From the cell containing the given text, extract its center point as (X, Y) coordinate. 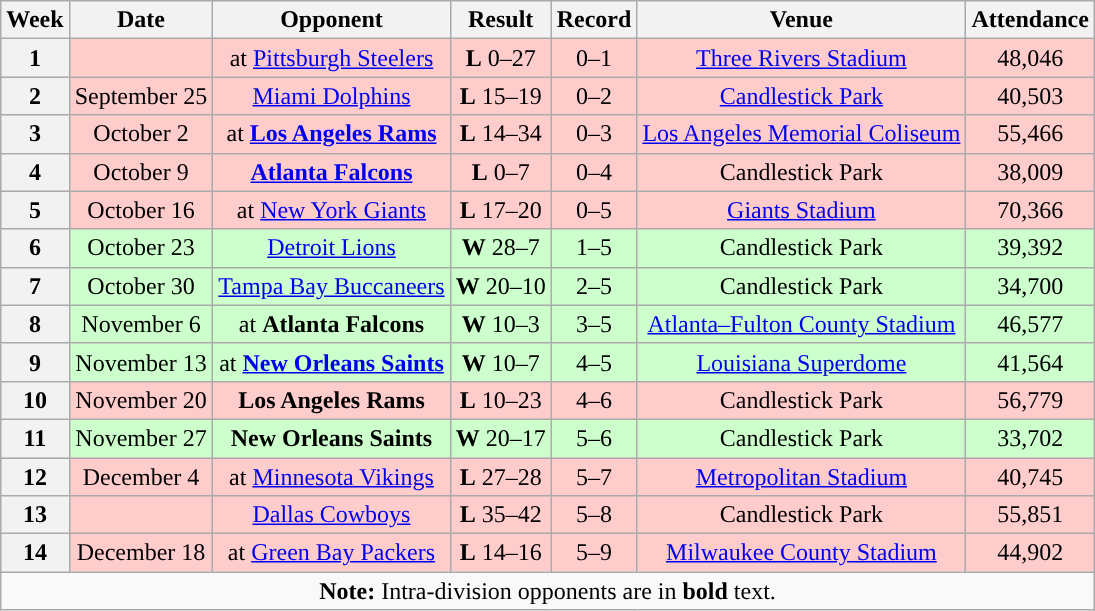
at Los Angeles Rams (332, 134)
4 (35, 172)
November 6 (141, 324)
5–7 (594, 477)
39,392 (1030, 248)
55,851 (1030, 515)
14 (35, 553)
Detroit Lions (332, 248)
7 (35, 286)
Note: Intra-division opponents are in bold text. (548, 591)
13 (35, 515)
L 0–7 (500, 172)
2 (35, 96)
6 (35, 248)
November 27 (141, 438)
L 35–42 (500, 515)
0–2 (594, 96)
11 (35, 438)
Opponent (332, 20)
September 25 (141, 96)
5–8 (594, 515)
W 20–10 (500, 286)
44,902 (1030, 553)
5–6 (594, 438)
3 (35, 134)
L 27–28 (500, 477)
L 17–20 (500, 210)
at Pittsburgh Steelers (332, 58)
at Green Bay Packers (332, 553)
at New York Giants (332, 210)
Louisiana Superdome (802, 362)
Date (141, 20)
70,366 (1030, 210)
Los Angeles Rams (332, 400)
L 14–34 (500, 134)
2–5 (594, 286)
4–6 (594, 400)
Atlanta–Fulton County Stadium (802, 324)
9 (35, 362)
Los Angeles Memorial Coliseum (802, 134)
3–5 (594, 324)
1 (35, 58)
L 15–19 (500, 96)
5 (35, 210)
Milwaukee County Stadium (802, 553)
12 (35, 477)
October 23 (141, 248)
41,564 (1030, 362)
33,702 (1030, 438)
Venue (802, 20)
October 9 (141, 172)
8 (35, 324)
L 10–23 (500, 400)
W 28–7 (500, 248)
W 20–17 (500, 438)
Atlanta Falcons (332, 172)
L 14–16 (500, 553)
10 (35, 400)
Miami Dolphins (332, 96)
Metropolitan Stadium (802, 477)
at Minnesota Vikings (332, 477)
W 10–7 (500, 362)
56,779 (1030, 400)
55,466 (1030, 134)
Dallas Cowboys (332, 515)
L 0–27 (500, 58)
October 16 (141, 210)
48,046 (1030, 58)
Giants Stadium (802, 210)
0–1 (594, 58)
38,009 (1030, 172)
0–4 (594, 172)
40,745 (1030, 477)
5–9 (594, 553)
W 10–3 (500, 324)
at New Orleans Saints (332, 362)
December 18 (141, 553)
46,577 (1030, 324)
0–5 (594, 210)
November 13 (141, 362)
34,700 (1030, 286)
New Orleans Saints (332, 438)
Record (594, 20)
at Atlanta Falcons (332, 324)
40,503 (1030, 96)
Result (500, 20)
October 30 (141, 286)
November 20 (141, 400)
1–5 (594, 248)
Tampa Bay Buccaneers (332, 286)
December 4 (141, 477)
Three Rivers Stadium (802, 58)
0–3 (594, 134)
Attendance (1030, 20)
4–5 (594, 362)
October 2 (141, 134)
Week (35, 20)
